Output the [x, y] coordinate of the center of the cell containing the given text.  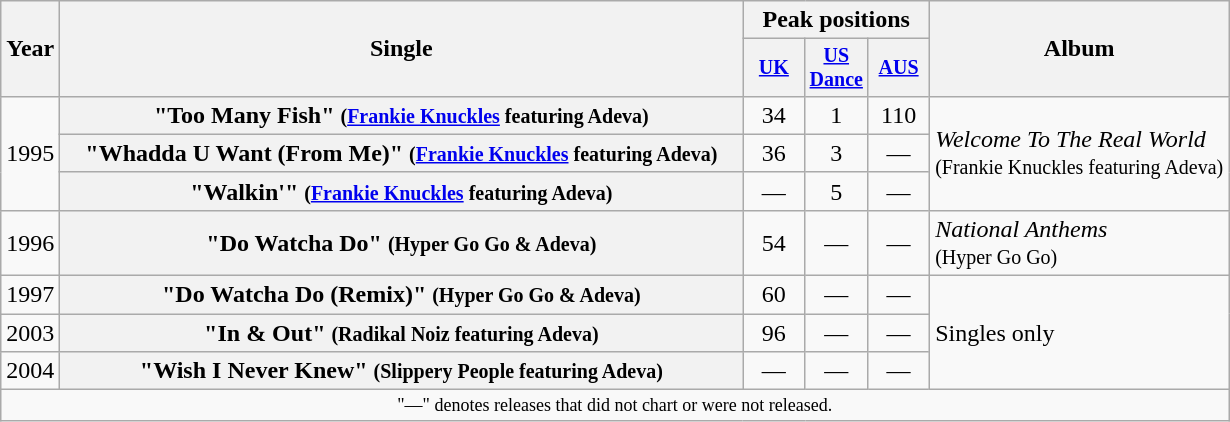
60 [774, 295]
110 [899, 115]
Album [1080, 49]
AUS [899, 68]
UK [774, 68]
2004 [30, 371]
1995 [30, 153]
"Do Watcha Do" (Hyper Go Go & Adeva) [402, 242]
96 [774, 333]
US Dance [836, 68]
1996 [30, 242]
"—" denotes releases that did not chart or were not released. [615, 406]
1 [836, 115]
5 [836, 191]
"Walkin'" (Frankie Knuckles featuring Adeva) [402, 191]
54 [774, 242]
Singles only [1080, 333]
Peak positions [836, 20]
National Anthems(Hyper Go Go) [1080, 242]
"Too Many Fish" (Frankie Knuckles featuring Adeva) [402, 115]
Single [402, 49]
Welcome To The Real World(Frankie Knuckles featuring Adeva) [1080, 153]
34 [774, 115]
1997 [30, 295]
"In & Out" (Radikal Noiz featuring Adeva) [402, 333]
3 [836, 153]
"Wish I Never Knew" (Slippery People featuring Adeva) [402, 371]
36 [774, 153]
"Do Watcha Do (Remix)" (Hyper Go Go & Adeva) [402, 295]
"Whadda U Want (From Me)" (Frankie Knuckles featuring Adeva) [402, 153]
2003 [30, 333]
Year [30, 49]
